Find where the given text appears and provide that cell's center as (x, y) coordinate. 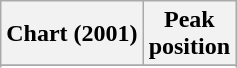
Peakposition (189, 34)
Chart (2001) (72, 34)
